Determine the [X, Y] coordinate at the center of the cell enclosing the given text.  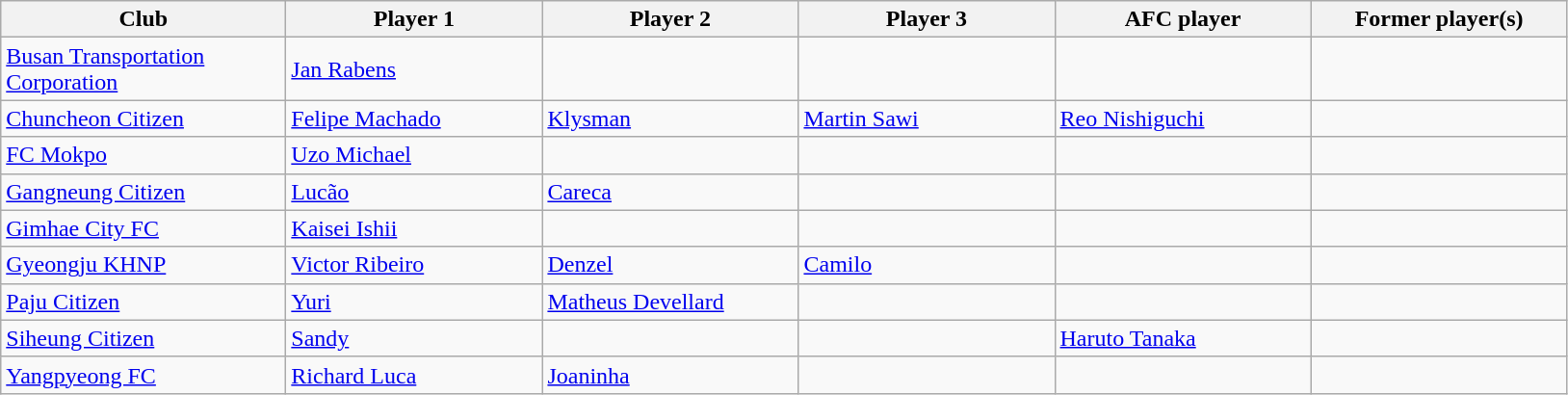
Former player(s) [1439, 19]
Uzo Michael [414, 155]
Haruto Tanaka [1183, 338]
Club [144, 19]
Gyeongju KHNP [144, 265]
Camilo [927, 265]
Joaninha [670, 375]
Jan Rabens [414, 69]
Martin Sawi [927, 118]
Paju Citizen [144, 302]
Careca [670, 192]
Gangneung Citizen [144, 192]
AFC player [1183, 19]
Klysman [670, 118]
Felipe Machado [414, 118]
Sandy [414, 338]
Player 2 [670, 19]
Chuncheon Citizen [144, 118]
Gimhae City FC [144, 228]
Richard Luca [414, 375]
Reo Nishiguchi [1183, 118]
FC Mokpo [144, 155]
Yuri [414, 302]
Player 3 [927, 19]
Player 1 [414, 19]
Lucão [414, 192]
Busan Transportation Corporation [144, 69]
Siheung Citizen [144, 338]
Yangpyeong FC [144, 375]
Victor Ribeiro [414, 265]
Matheus Devellard [670, 302]
Denzel [670, 265]
Kaisei Ishii [414, 228]
